Return the [x, y] coordinate for the center point of the cell that contains the specified text.  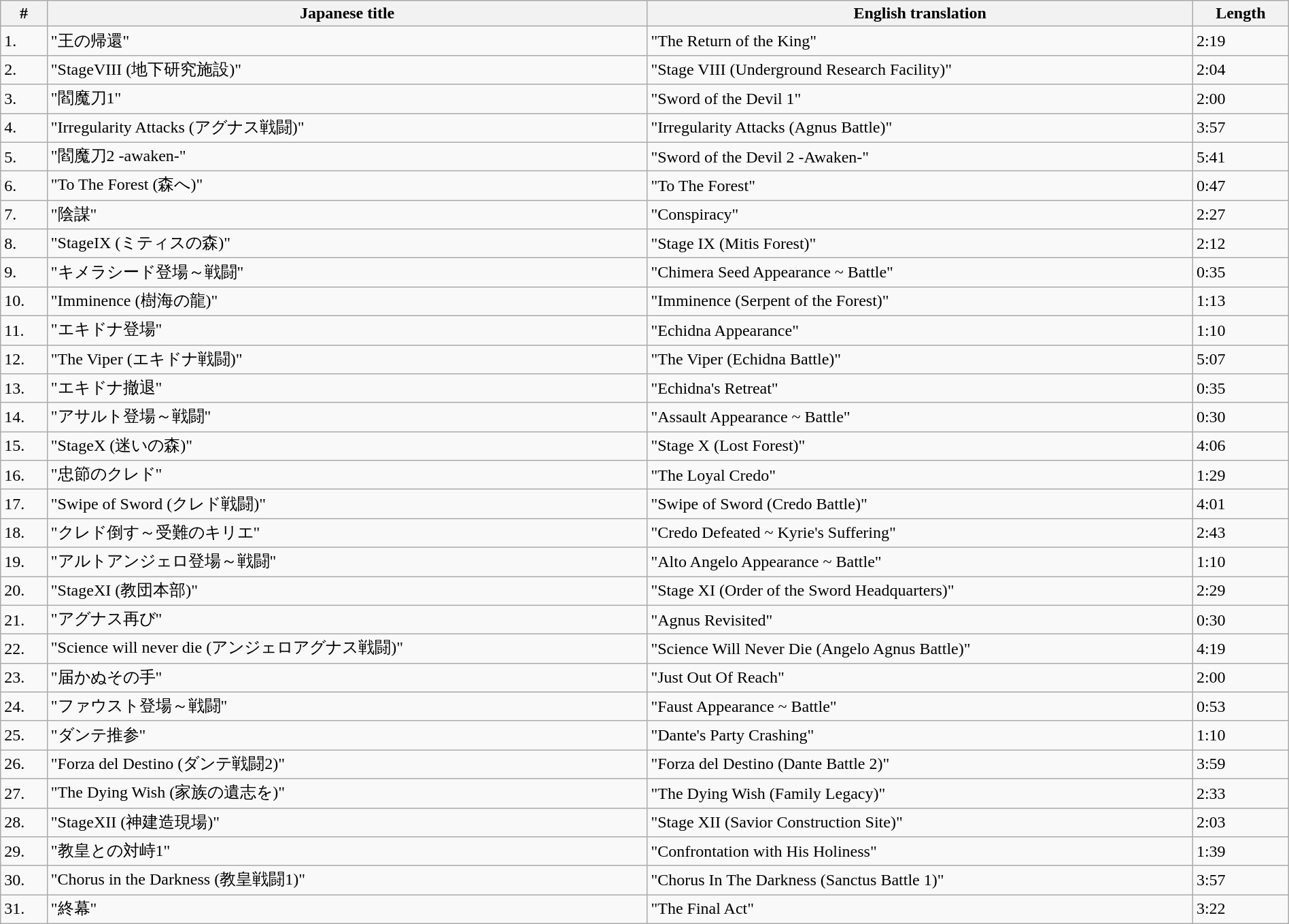
5. [24, 156]
"ダンテ推参" [347, 736]
14. [24, 417]
29. [24, 851]
"The Dying Wish (家族の遺志を)" [347, 793]
"Conspiracy" [920, 215]
27. [24, 793]
4. [24, 128]
"Chorus In The Darkness (Sanctus Battle 1)" [920, 880]
15. [24, 446]
"Swipe of Sword (クレド戦闘)" [347, 504]
"Stage XII (Savior Construction Site)" [920, 823]
"Stage IX (Mitis Forest)" [920, 243]
"王の帰還" [347, 41]
23. [24, 677]
"StageX (迷いの森)" [347, 446]
"届かぬその手" [347, 677]
"Science Will Never Die (Angelo Agnus Battle)" [920, 649]
8. [24, 243]
2:33 [1240, 793]
"Assault Appearance ~ Battle" [920, 417]
0:47 [1240, 186]
25. [24, 736]
22. [24, 649]
2:04 [1240, 69]
"Stage X (Lost Forest)" [920, 446]
26. [24, 764]
31. [24, 910]
"閻魔刀2 -awaken-" [347, 156]
2:43 [1240, 533]
"Faust Appearance ~ Battle" [920, 707]
"エキドナ登場" [347, 330]
"Echidna's Retreat" [920, 389]
"Sword of the Devil 1" [920, 99]
"キメラシード登場～戦闘" [347, 272]
"To The Forest (森へ)" [347, 186]
"StageIX (ミティスの森)" [347, 243]
Length [1240, 14]
3. [24, 99]
"Swipe of Sword (Credo Battle)" [920, 504]
# [24, 14]
4:19 [1240, 649]
"Chimera Seed Appearance ~ Battle" [920, 272]
0:53 [1240, 707]
1:13 [1240, 302]
24. [24, 707]
9. [24, 272]
"Alto Angelo Appearance ~ Battle" [920, 562]
"The Return of the King" [920, 41]
"Science will never die (アンジェロアグナス戦闘)" [347, 649]
"Irregularity Attacks (アグナス戦闘)" [347, 128]
"StageXI (教団本部)" [347, 592]
"アサルト登場～戦闘" [347, 417]
"StageXII (神建造現場)" [347, 823]
3:59 [1240, 764]
18. [24, 533]
"To The Forest" [920, 186]
"Stage XI (Order of the Sword Headquarters)" [920, 592]
"Forza del Destino (ダンテ戦闘2)" [347, 764]
13. [24, 389]
3:22 [1240, 910]
"ファウスト登場～戦闘" [347, 707]
"Credo Defeated ~ Kyrie's Suffering" [920, 533]
7. [24, 215]
5:41 [1240, 156]
16. [24, 475]
"アグナス再び" [347, 620]
1. [24, 41]
"Imminence (樹海の龍)" [347, 302]
2:27 [1240, 215]
"The Viper (Echidna Battle)" [920, 359]
19. [24, 562]
20. [24, 592]
28. [24, 823]
"Just Out Of Reach" [920, 677]
"The Loyal Credo" [920, 475]
"Dante's Party Crashing" [920, 736]
"The Dying Wish (Family Legacy)" [920, 793]
"Forza del Destino (Dante Battle 2)" [920, 764]
"Imminence (Serpent of the Forest)" [920, 302]
2:19 [1240, 41]
"クレド倒す～受難のキリエ" [347, 533]
2:29 [1240, 592]
17. [24, 504]
5:07 [1240, 359]
"Echidna Appearance" [920, 330]
"Agnus Revisited" [920, 620]
English translation [920, 14]
21. [24, 620]
"終幕" [347, 910]
Japanese title [347, 14]
4:06 [1240, 446]
10. [24, 302]
"Stage VIII (Underground Research Facility)" [920, 69]
12. [24, 359]
"閻魔刀1" [347, 99]
"The Final Act" [920, 910]
"Confrontation with His Holiness" [920, 851]
"教皇との対峙1" [347, 851]
"忠節のクレド" [347, 475]
1:39 [1240, 851]
4:01 [1240, 504]
"StageVIII (地下研究施設)" [347, 69]
30. [24, 880]
"Sword of the Devil 2 -Awaken-" [920, 156]
"エキドナ撤退" [347, 389]
2:12 [1240, 243]
11. [24, 330]
1:29 [1240, 475]
"The Viper (エキドナ戦闘)" [347, 359]
"アルトアンジェロ登場～戦闘" [347, 562]
6. [24, 186]
2. [24, 69]
2:03 [1240, 823]
"Chorus in the Darkness (教皇戦闘1)" [347, 880]
"陰謀" [347, 215]
"Irregularity Attacks (Agnus Battle)" [920, 128]
